Scan for the cell matching the given text and deliver its (X, Y) coordinate at center. 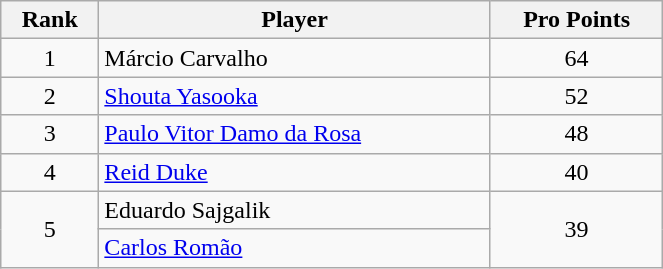
39 (576, 229)
Carlos Romão (295, 248)
Rank (50, 20)
5 (50, 229)
1 (50, 58)
2 (50, 96)
Pro Points (576, 20)
52 (576, 96)
3 (50, 134)
48 (576, 134)
Eduardo Sajgalik (295, 210)
Márcio Carvalho (295, 58)
64 (576, 58)
Shouta Yasooka (295, 96)
40 (576, 172)
Player (295, 20)
Reid Duke (295, 172)
Paulo Vitor Damo da Rosa (295, 134)
4 (50, 172)
